Provide the (x, y) coordinate of the cell's center where the given text is located.  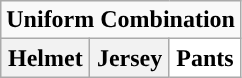
Pants (204, 58)
Uniform Combination (121, 20)
Jersey (130, 58)
Helmet (46, 58)
